From the cell containing the given text, extract its center point as (x, y) coordinate. 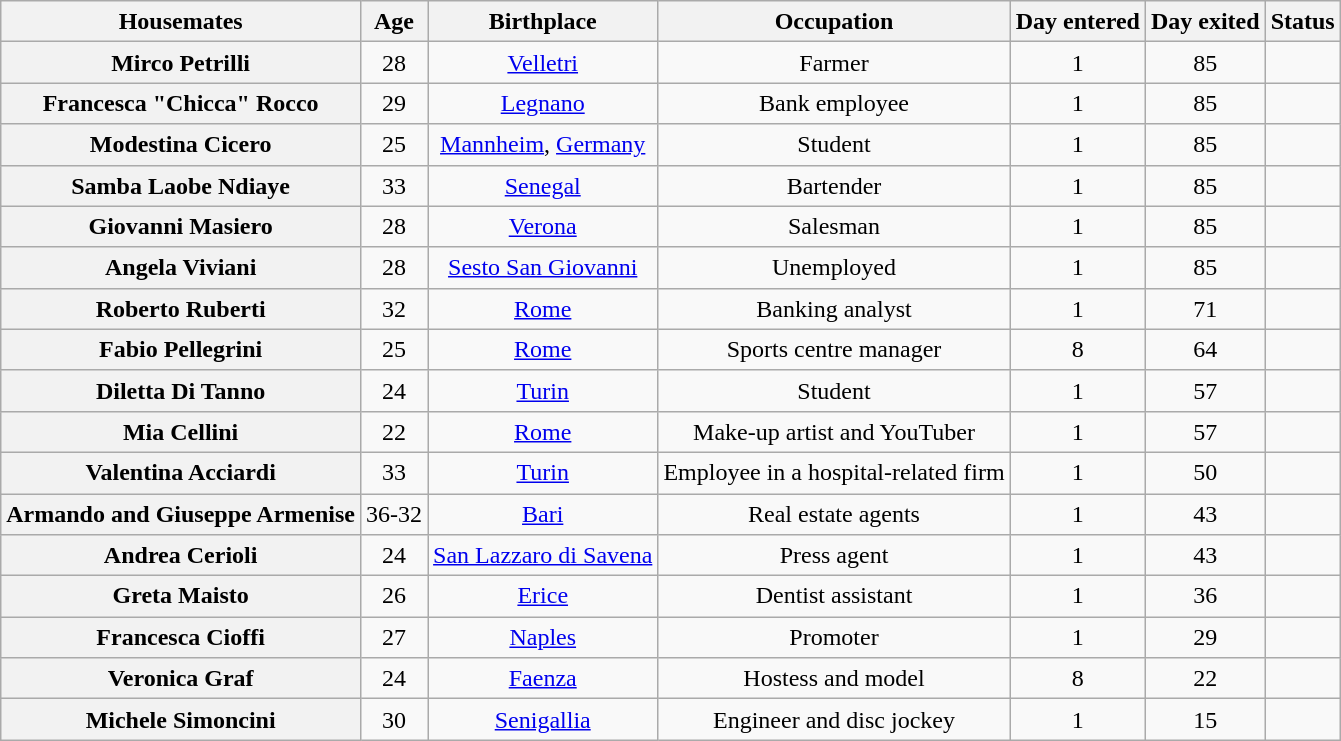
Naples (543, 638)
Senegal (543, 186)
Mia Cellini (181, 432)
Employee in a hospital-related firm (834, 472)
Age (394, 22)
Bank employee (834, 104)
Verona (543, 226)
Mirco Petrilli (181, 62)
Roberto Ruberti (181, 308)
36 (1205, 596)
Valentina Acciardi (181, 472)
San Lazzaro di Savena (543, 556)
Dentist assistant (834, 596)
27 (394, 638)
36-32 (394, 514)
Veronica Graf (181, 678)
Hostess and model (834, 678)
Diletta Di Tanno (181, 390)
Faenza (543, 678)
Mannheim, Germany (543, 144)
71 (1205, 308)
26 (394, 596)
Modestina Cicero (181, 144)
Michele Simoncini (181, 720)
Giovanni Masiero (181, 226)
Birthplace (543, 22)
32 (394, 308)
Bartender (834, 186)
30 (394, 720)
Fabio Pellegrini (181, 350)
Engineer and disc jockey (834, 720)
64 (1205, 350)
Housemates (181, 22)
Salesman (834, 226)
Day exited (1205, 22)
Banking analyst (834, 308)
Press agent (834, 556)
Status (1302, 22)
Andrea Cerioli (181, 556)
Day entered (1078, 22)
Sports centre manager (834, 350)
Francesca Cioffi (181, 638)
Legnano (543, 104)
Make-up artist and YouTuber (834, 432)
Sesto San Giovanni (543, 268)
Farmer (834, 62)
Unemployed (834, 268)
Real estate agents (834, 514)
15 (1205, 720)
Greta Maisto (181, 596)
Occupation (834, 22)
Armando and Giuseppe Armenise (181, 514)
Velletri (543, 62)
Angela Viviani (181, 268)
Promoter (834, 638)
Samba Laobe Ndiaye (181, 186)
50 (1205, 472)
Senigallia (543, 720)
Bari (543, 514)
Erice (543, 596)
Francesca "Chicca" Rocco (181, 104)
